Determine the (x, y) coordinate at the center of the cell enclosing the given text.  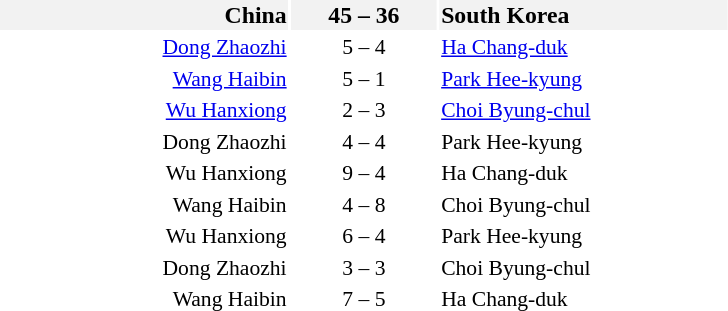
4 – 8 (364, 204)
South Korea (584, 15)
2 – 3 (364, 110)
6 – 4 (364, 236)
3 – 3 (364, 268)
4 – 4 (364, 142)
45 – 36 (364, 15)
5 – 4 (364, 47)
China (144, 15)
5 – 1 (364, 78)
9 – 4 (364, 173)
